Detect which cell encompasses the target text, then output its (x, y) center coordinate. 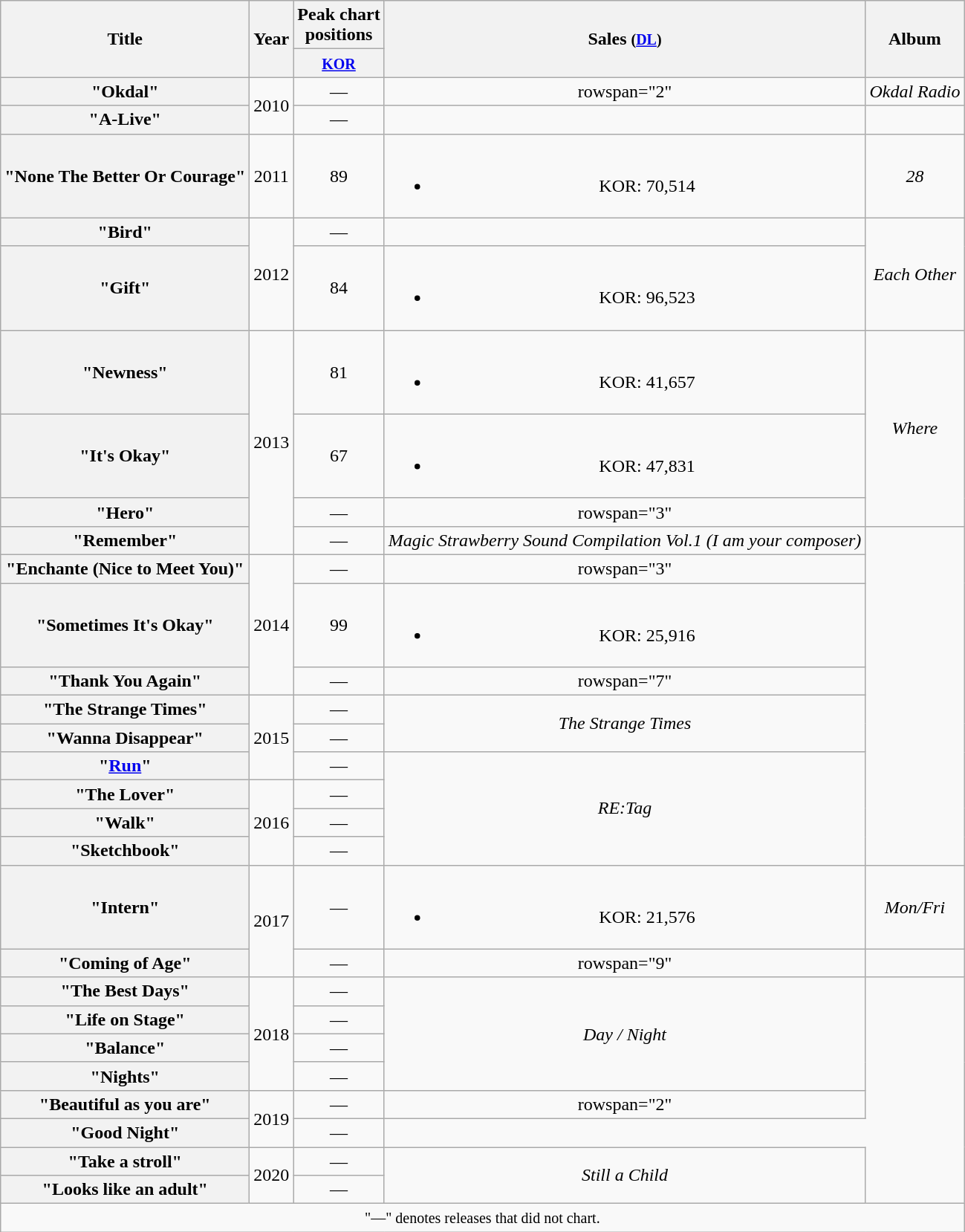
"Hero" (125, 512)
89 (339, 175)
"Enchante (Nice to Meet You)" (125, 568)
"The Lover" (125, 794)
KOR: 70,514 (625, 175)
Each Other (915, 273)
Still a Child (625, 1176)
KOR: 47,831 (625, 456)
Where (915, 428)
Album (915, 39)
"Good Night" (125, 1132)
"Walk" (125, 823)
Okdal Radio (915, 91)
2010 (272, 106)
"Sometimes It's Okay" (125, 624)
"Newness" (125, 372)
KOR: 96,523 (625, 288)
KOR (339, 63)
"Sketchbook" (125, 851)
"Bird" (125, 232)
2016 (272, 823)
Sales (DL) (625, 39)
"Run" (125, 766)
KOR: 21,576 (625, 907)
"The Best Days" (125, 991)
"Take a stroll" (125, 1161)
Magic Strawberry Sound Compilation Vol.1 (I am your composer) (625, 540)
KOR: 41,657 (625, 372)
2015 (272, 738)
28 (915, 175)
99 (339, 624)
RE:Tag (625, 808)
2019 (272, 1118)
"It's Okay" (125, 456)
Mon/Fri (915, 907)
"Wanna Disappear" (125, 738)
"Remember" (125, 540)
84 (339, 288)
KOR: 25,916 (625, 624)
Year (272, 39)
"None The Better Or Courage" (125, 175)
"Okdal" (125, 91)
2013 (272, 442)
2020 (272, 1176)
2018 (272, 1034)
"Intern" (125, 907)
"Beautiful as you are" (125, 1104)
Peak chart positions (339, 25)
"Thank You Again" (125, 681)
2014 (272, 624)
rowspan="9" (625, 963)
2012 (272, 273)
2017 (272, 921)
Title (125, 39)
"Gift" (125, 288)
The Strange Times (625, 724)
67 (339, 456)
"Life on Stage" (125, 1019)
81 (339, 372)
"The Strange Times" (125, 710)
2011 (272, 175)
Day / Night (625, 1034)
"Balance" (125, 1048)
"Looks like an adult" (125, 1190)
"—" denotes releases that did not chart. (483, 1218)
rowspan="7" (625, 681)
"Coming of Age" (125, 963)
"A-Live" (125, 120)
"Nights" (125, 1076)
